Detect which cell encompasses the target text, then output its [X, Y] center coordinate. 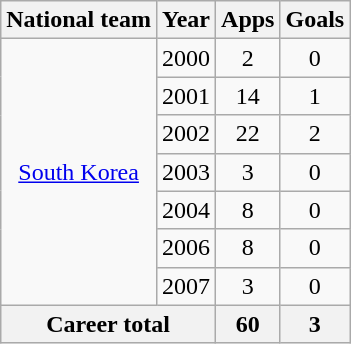
2001 [186, 96]
14 [248, 96]
22 [248, 134]
2004 [186, 210]
2006 [186, 248]
1 [315, 96]
Goals [315, 20]
South Korea [79, 172]
National team [79, 20]
2000 [186, 58]
Apps [248, 20]
2002 [186, 134]
2007 [186, 286]
Career total [108, 324]
Year [186, 20]
2003 [186, 172]
60 [248, 324]
